Detect which cell encompasses the target text, then output its (X, Y) center coordinate. 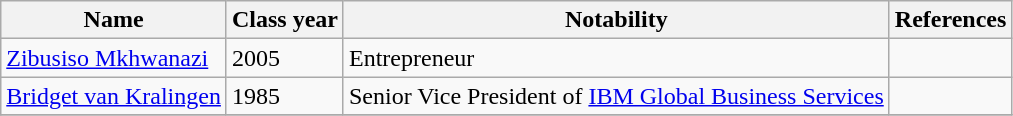
References (950, 20)
Notability (616, 20)
1985 (284, 96)
Senior Vice President of IBM Global Business Services (616, 96)
Zibusiso Mkhwanazi (114, 58)
Bridget van Kralingen (114, 96)
Name (114, 20)
Entrepreneur (616, 58)
2005 (284, 58)
Class year (284, 20)
